From the cell containing the given text, extract its center point as (X, Y) coordinate. 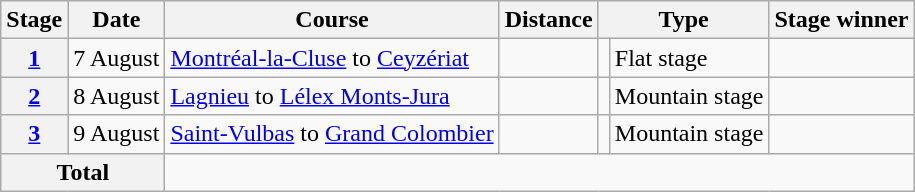
2 (34, 96)
Total (83, 172)
7 August (116, 58)
Type (684, 20)
Distance (548, 20)
Course (332, 20)
1 (34, 58)
Saint-Vulbas to Grand Colombier (332, 134)
Stage winner (842, 20)
Stage (34, 20)
3 (34, 134)
Montréal-la-Cluse to Ceyzériat (332, 58)
Flat stage (689, 58)
8 August (116, 96)
9 August (116, 134)
Date (116, 20)
Lagnieu to Lélex Monts-Jura (332, 96)
